Capture the cell that displays the provided text and extract its (X, Y) central coordinate. 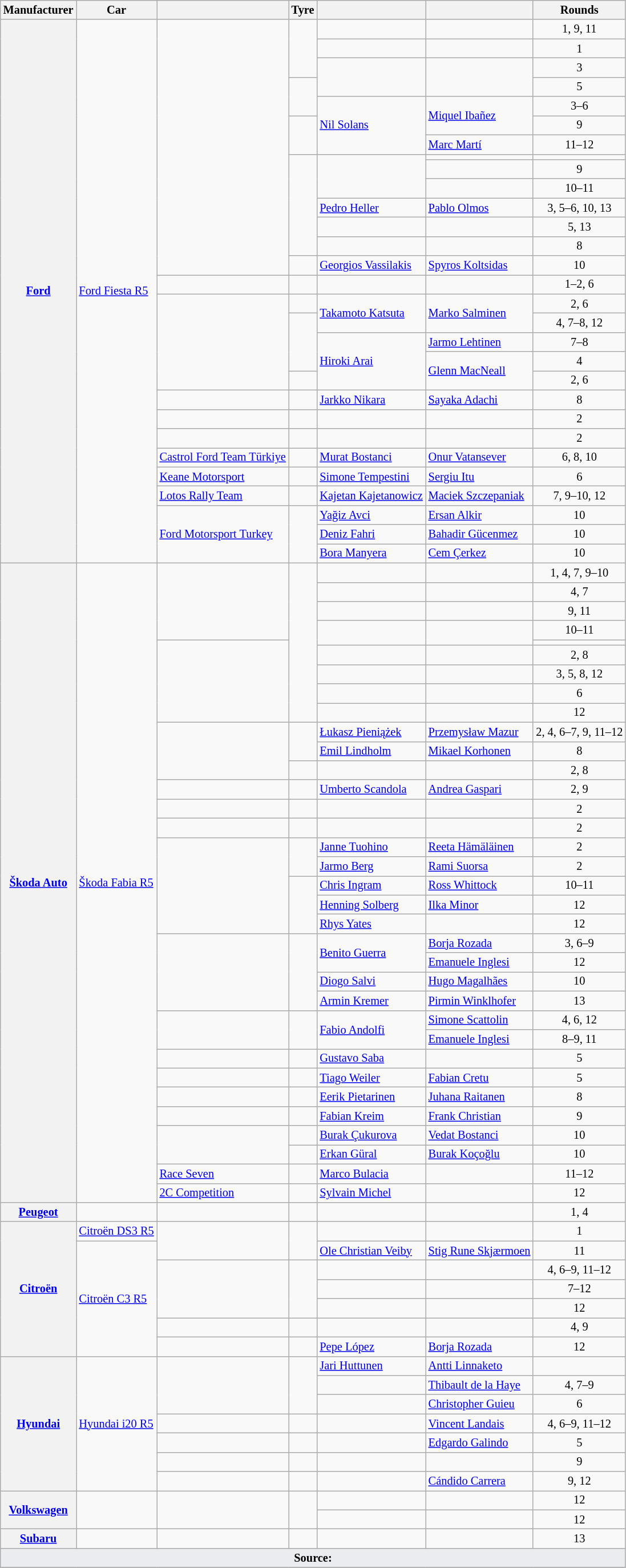
Frank Christian (479, 1116)
Peugeot (39, 1212)
8–9, 11 (579, 1039)
Przemysław Mazur (479, 732)
Ford (39, 291)
4 (579, 361)
Janne Tuohino (371, 847)
9, 12 (579, 1481)
Deniz Fahri (371, 534)
Fabian Cretu (479, 1078)
Cándido Carrera (479, 1481)
Murat Bostanci (371, 457)
1, 4 (579, 1212)
7–12 (579, 1289)
Škoda Auto (39, 882)
Marco Bulacia (371, 1174)
Miquel Ibañez (479, 115)
Race Seven (223, 1174)
Hyundai (39, 1424)
Juhana Raitanen (479, 1097)
Edgardo Galindo (479, 1442)
6, 8, 10 (579, 457)
1–2, 6 (579, 284)
Rounds (579, 10)
Tiago Weiler (371, 1078)
Onur Vatansever (479, 457)
Sergiu Itu (479, 477)
Nil Solans (371, 126)
2C Competition (223, 1193)
Simone Tempestini (371, 477)
3–6 (579, 106)
Pepe López (371, 1347)
Castrol Ford Team Türkiye (223, 457)
Hiroki Arai (371, 361)
2, 4, 6–7, 9, 11–12 (579, 732)
7, 9–10, 12 (579, 495)
3, 5, 8, 12 (579, 674)
Keane Motorsport (223, 477)
Ole Christian Veiby (371, 1251)
Citroën DS3 R5 (116, 1231)
1, 4, 7, 9–10 (579, 573)
Armin Kremer (371, 1001)
Spyros Koltsidas (479, 265)
Jarkko Nikara (371, 400)
Pedro Heller (371, 208)
Jarmo Lehtinen (479, 342)
Stig Rune Skjærmoen (479, 1251)
4, 6, 12 (579, 1020)
Antti Linnaketo (479, 1366)
Henning Solberg (371, 905)
Jarmo Berg (371, 866)
Subaru (39, 1538)
Diogo Salvi (371, 981)
Cem Çerkez (479, 553)
Bahadir Gücenmez (479, 534)
Yağiz Avci (371, 515)
Rhys Yates (371, 924)
4, 9 (579, 1327)
Ford Motorsport Turkey (223, 534)
Vedat Bostanci (479, 1135)
Glenn MacNeall (479, 371)
Pirmin Winklhofer (479, 1001)
Burak Çukurova (371, 1135)
Chris Ingram (371, 885)
Hyundai i20 R5 (116, 1424)
4, 7–9 (579, 1385)
Georgios Vassilakis (371, 265)
3 (579, 67)
Sylvain Michel (371, 1193)
Burak Koçoğlu (479, 1154)
Sayaka Adachi (479, 400)
Andrea Gaspari (479, 789)
Bora Manyera (371, 553)
7–8 (579, 342)
Mikael Korhonen (479, 751)
Thibault de la Haye (479, 1385)
Fabio Andolfi (371, 1030)
3, 5–6, 10, 13 (579, 208)
1, 9, 11 (579, 29)
Ross Whittock (479, 885)
11 (579, 1251)
Łukasz Pieniążek (371, 732)
Maciek Szczepaniak (479, 495)
Citroën (39, 1289)
Emil Lindholm (371, 751)
Erkan Güral (371, 1154)
Kajetan Kajetanowicz (371, 495)
4, 7–8, 12 (579, 323)
Manufacturer (39, 10)
Source: (313, 1558)
Marc Martí (479, 144)
Reeta Hämäläinen (479, 847)
Ersan Alkir (479, 515)
Marko Salminen (479, 313)
Citroën C3 R5 (116, 1299)
Fabian Kreim (371, 1116)
Hugo Magalhães (479, 981)
Škoda Fabia R5 (116, 882)
Pablo Olmos (479, 208)
Vincent Landais (479, 1424)
Gustavo Saba (371, 1058)
Volkswagen (39, 1509)
Simone Scattolin (479, 1020)
Umberto Scandola (371, 789)
Tyre (303, 10)
Takamoto Katsuta (371, 313)
9, 11 (579, 611)
3, 6–9 (579, 943)
2, 9 (579, 789)
Car (116, 10)
Ilka Minor (479, 905)
Eerik Pietarinen (371, 1097)
5, 13 (579, 227)
Christopher Guieu (479, 1404)
Jari Huttunen (371, 1366)
4, 7 (579, 592)
Lotos Rally Team (223, 495)
Benito Guerra (371, 952)
Ford Fiesta R5 (116, 291)
Rami Suorsa (479, 866)
